Scan for the cell matching the given text and deliver its [x, y] coordinate at center. 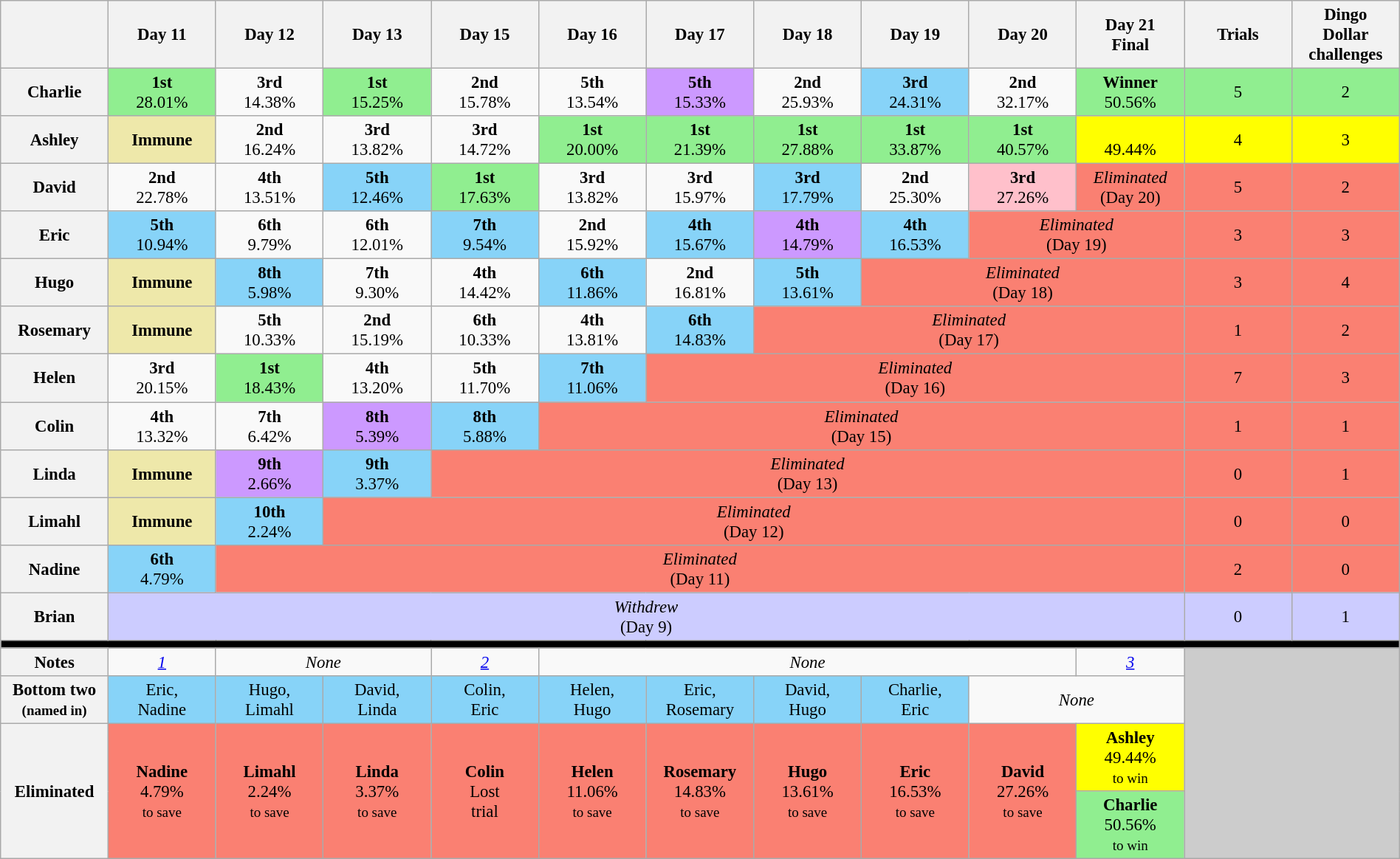
Eliminated [55, 791]
3rd15.97% [700, 187]
3rd17.79% [808, 187]
2nd15.78% [485, 93]
4th14.42% [485, 283]
5th13.54% [592, 93]
Rosemary [55, 331]
Rosemary14.83%to save [700, 791]
Eric [55, 235]
2nd32.17% [1023, 93]
1st17.63% [485, 187]
Day 19 [915, 35]
8th5.88% [485, 427]
Helen,Hugo [592, 700]
Helen11.06%to save [592, 791]
Eliminated(Day 18) [1022, 283]
2nd25.93% [808, 93]
7th9.30% [377, 283]
5th10.33% [270, 331]
Day 11 [162, 35]
Day 15 [485, 35]
David,Hugo [808, 700]
Day 13 [377, 35]
Hugo [55, 283]
5th11.70% [485, 378]
4th16.53% [915, 235]
David [55, 187]
7th6.42% [270, 427]
Eric,Rosemary [700, 700]
2nd22.78% [162, 187]
5th10.94% [162, 235]
Colin [55, 427]
Winner50.56% [1130, 93]
Eliminated(Day 13) [808, 474]
1st18.43% [270, 378]
Day 18 [808, 35]
9th2.66% [270, 474]
Nadine4.79%to save [162, 791]
7th9.54% [485, 235]
Bottom two(named in) [55, 700]
Notes [55, 662]
1st20.00% [592, 140]
Colin,Eric [485, 700]
6th10.33% [485, 331]
1st40.57% [1023, 140]
49.44% [1130, 140]
4th13.81% [592, 331]
7 [1238, 378]
7th11.06% [592, 378]
Day 21Final [1130, 35]
Linda3.37%to save [377, 791]
Eliminated(Day 20) [1130, 187]
Hugo,Limahl [270, 700]
4th15.67% [700, 235]
5th13.61% [808, 283]
Hugo13.61%to save [808, 791]
9th3.37% [377, 474]
Brian [55, 617]
2nd15.19% [377, 331]
1st15.25% [377, 93]
Day 12 [270, 35]
Day 17 [700, 35]
1st21.39% [700, 140]
4th14.79% [808, 235]
Charlie,Eric [915, 700]
2nd16.24% [270, 140]
Linda [55, 474]
6th9.79% [270, 235]
Charlie50.56%to win [1130, 825]
Eric,Nadine [162, 700]
8th5.98% [270, 283]
David,Linda [377, 700]
3rd27.26% [1023, 187]
Nadine [55, 568]
David27.26%to save [1023, 791]
1st28.01% [162, 93]
Day 16 [592, 35]
1st27.88% [808, 140]
2nd25.30% [915, 187]
Eliminated(Day 16) [916, 378]
Ashley49.44%to win [1130, 757]
1st33.87% [915, 140]
Eliminated(Day 15) [861, 427]
10th2.24% [270, 521]
Limahl [55, 521]
2nd16.81% [700, 283]
Eric16.53%to save [915, 791]
Day 20 [1023, 35]
Withdrew(Day 9) [645, 617]
5th15.33% [700, 93]
DingoDollarchallenges [1345, 35]
3rd24.31% [915, 93]
6th4.79% [162, 568]
Limahl2.24%to save [270, 791]
Eliminated(Day 11) [700, 568]
Eliminated(Day 12) [754, 521]
2nd15.92% [592, 235]
6th11.86% [592, 283]
Ashley [55, 140]
Trials [1238, 35]
ColinLosttrial [485, 791]
3rd14.72% [485, 140]
4th13.32% [162, 427]
Eliminated(Day 19) [1077, 235]
4th13.51% [270, 187]
3rd14.38% [270, 93]
6th14.83% [700, 331]
4th13.20% [377, 378]
Eliminated(Day 17) [969, 331]
3rd20.15% [162, 378]
Charlie [55, 93]
6th12.01% [377, 235]
5th12.46% [377, 187]
Helen [55, 378]
8th5.39% [377, 427]
